Capture the cell that displays the provided text and extract its (x, y) central coordinate. 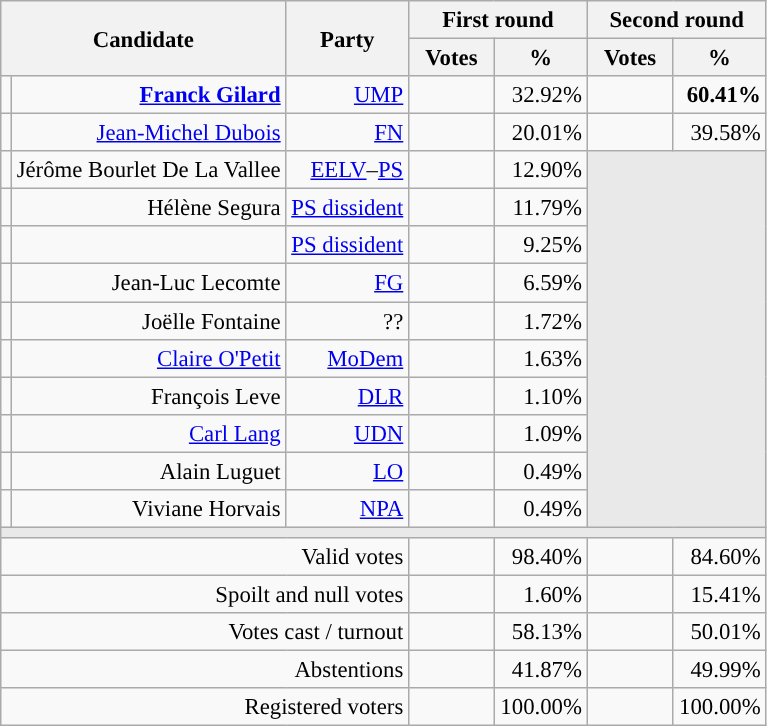
?? (348, 321)
15.41% (720, 594)
Second round (676, 20)
NPA (348, 509)
Jérôme Bourlet De La Vallee (148, 170)
Abstentions (205, 670)
FG (348, 283)
DLR (348, 396)
32.92% (540, 95)
58.13% (540, 632)
49.99% (720, 670)
François Leve (148, 396)
Hélène Segura (148, 208)
Franck Gilard (148, 95)
Carl Lang (148, 433)
Viviane Horvais (148, 509)
Candidate (144, 38)
1.60% (540, 594)
41.87% (540, 670)
MoDem (348, 358)
11.79% (540, 208)
84.60% (720, 557)
Votes cast / turnout (205, 632)
6.59% (540, 283)
UMP (348, 95)
12.90% (540, 170)
98.40% (540, 557)
LO (348, 471)
Claire O'Petit (148, 358)
1.10% (540, 396)
UDN (348, 433)
First round (498, 20)
Jean-Michel Dubois (148, 133)
Alain Luguet (148, 471)
Jean-Luc Lecomte (148, 283)
Joëlle Fontaine (148, 321)
9.25% (540, 245)
20.01% (540, 133)
50.01% (720, 632)
1.09% (540, 433)
1.63% (540, 358)
Registered voters (205, 707)
EELV–PS (348, 170)
39.58% (720, 133)
1.72% (540, 321)
Valid votes (205, 557)
60.41% (720, 95)
FN (348, 133)
Party (348, 38)
Spoilt and null votes (205, 594)
